For the text-containing cell, return its midpoint in [X, Y] coordinate format. 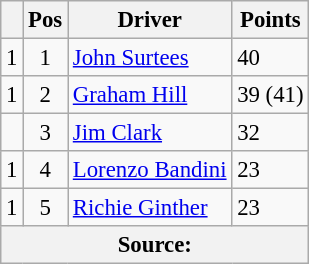
Graham Hill [150, 95]
32 [270, 133]
Points [270, 20]
Richie Ginther [150, 208]
Driver [150, 20]
2 [46, 95]
39 (41) [270, 95]
40 [270, 58]
Lorenzo Bandini [150, 170]
Source: [155, 245]
4 [46, 170]
Jim Clark [150, 133]
Pos [46, 20]
3 [46, 133]
5 [46, 208]
John Surtees [150, 58]
